Find where the given text appears and provide that cell's center as [X, Y] coordinate. 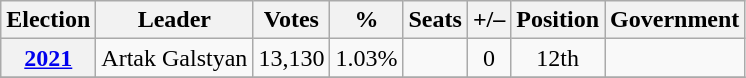
12th [558, 58]
Government [675, 20]
2021 [48, 58]
13,130 [292, 58]
Votes [292, 20]
+/– [488, 20]
Election [48, 20]
1.03% [366, 58]
Seats [435, 20]
0 [488, 58]
Artak Galstyan [174, 58]
Position [558, 20]
% [366, 20]
Leader [174, 20]
